Capture the cell that displays the provided text and extract its (x, y) central coordinate. 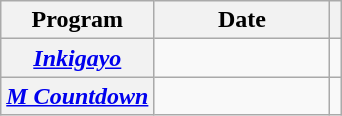
Date (242, 20)
Inkigayo (78, 58)
Program (78, 20)
M Countdown (78, 96)
